Detect which cell encompasses the target text, then output its [x, y] center coordinate. 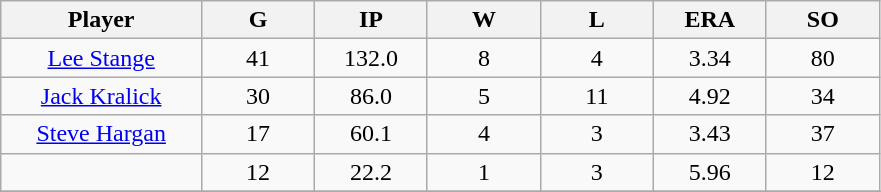
IP [372, 20]
37 [822, 134]
L [596, 20]
1 [484, 172]
Player [102, 20]
4.92 [710, 96]
W [484, 20]
60.1 [372, 134]
3.34 [710, 58]
34 [822, 96]
Jack Kralick [102, 96]
41 [258, 58]
ERA [710, 20]
30 [258, 96]
80 [822, 58]
SO [822, 20]
132.0 [372, 58]
5 [484, 96]
G [258, 20]
22.2 [372, 172]
5.96 [710, 172]
11 [596, 96]
8 [484, 58]
86.0 [372, 96]
17 [258, 134]
3.43 [710, 134]
Steve Hargan [102, 134]
Lee Stange [102, 58]
